Scan for the cell matching the given text and deliver its [x, y] coordinate at center. 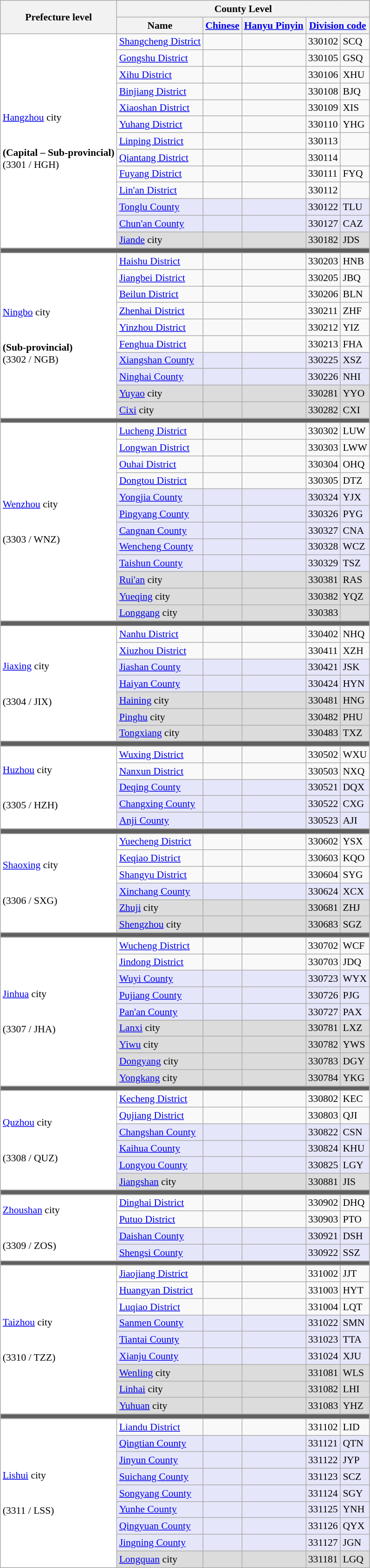
Shaoxing city (3306 / SXG) [58, 883]
330324 [323, 498]
330112 [323, 191]
Qiantang District [160, 158]
Pingyang County [160, 514]
JGN [355, 1543]
WLS [355, 1373]
330105 [323, 58]
Linping District [160, 141]
Anji County [160, 821]
YHZ [355, 1406]
PYG [355, 514]
Longwan District [160, 448]
Shengsi County [160, 1253]
330226 [323, 377]
331083 [323, 1406]
Wenling city [160, 1373]
Xiaoshan District [160, 108]
CXI [355, 410]
YJX [355, 498]
330382 [323, 596]
330305 [323, 481]
LXZ [355, 1028]
Tonglu County [160, 207]
Hangzhou city (Capital – Sub-provincial)(3301 / HGH) [58, 141]
YIZ [355, 327]
330303 [323, 448]
330922 [323, 1253]
GSQ [355, 58]
Xiuzhou District [160, 651]
330727 [323, 1012]
Lin'an District [160, 191]
DGY [355, 1062]
331081 [323, 1373]
SCQ [355, 42]
330327 [323, 531]
Nanhu District [160, 634]
TTA [355, 1340]
FHA [355, 344]
Wuyi County [160, 979]
Xihu District [160, 75]
KHU [355, 1149]
KEC [355, 1099]
331082 [323, 1389]
330106 [323, 75]
330522 [323, 804]
Haiyan County [160, 684]
BJQ [355, 91]
330127 [323, 224]
Ninghai County [160, 377]
330182 [323, 240]
Luqiao District [160, 1307]
YSX [355, 842]
Putuo District [160, 1220]
YKG [355, 1078]
Huangyan District [160, 1290]
331122 [323, 1460]
LQT [355, 1307]
WXU [355, 755]
330784 [323, 1078]
Tongxiang city [160, 733]
330110 [323, 125]
Longquan city [160, 1559]
330881 [323, 1182]
331124 [323, 1493]
Binjiang District [160, 91]
330483 [323, 733]
Jinhua city (3307 / JHA) [58, 1012]
330824 [323, 1149]
TXZ [355, 733]
CSN [355, 1132]
330521 [323, 787]
LHI [355, 1389]
Jinyun County [160, 1460]
Changxing County [160, 804]
Jiaxing city (3304 / JIX) [58, 684]
Qingtian County [160, 1444]
Yueqing city [160, 596]
Name [160, 26]
Yinzhou District [160, 327]
Fuyang District [160, 174]
JYP [355, 1460]
330114 [323, 158]
XZH [355, 651]
Qujiang District [160, 1116]
Xianju County [160, 1357]
QYX [355, 1526]
330211 [323, 311]
Quzhou city (3308 / QUZ) [58, 1140]
QJI [355, 1116]
SSZ [355, 1253]
XSZ [355, 360]
HNB [355, 262]
330381 [323, 580]
BLN [355, 294]
XIS [355, 108]
OHQ [355, 464]
331102 [323, 1427]
331127 [323, 1543]
330703 [323, 962]
Qingyuan County [160, 1526]
Daishan County [160, 1236]
Wucheng District [160, 946]
WCZ [355, 547]
330122 [323, 207]
SYG [355, 875]
330482 [323, 717]
330782 [323, 1045]
XCX [355, 891]
Haining city [160, 700]
330304 [323, 464]
YYO [355, 394]
Keqiao District [160, 858]
JSK [355, 667]
DTZ [355, 481]
SCZ [355, 1477]
CAZ [355, 224]
Sanmen County [160, 1323]
330326 [323, 514]
CXG [355, 804]
NXQ [355, 771]
330111 [323, 174]
Longyou County [160, 1165]
330402 [323, 634]
TLU [355, 207]
Wencheng County [160, 547]
Dinghai District [160, 1203]
330825 [323, 1165]
330282 [323, 410]
Yongkang city [160, 1078]
330723 [323, 979]
LID [355, 1427]
Chun'an County [160, 224]
Huzhou city (3305 / HZH) [58, 787]
330921 [323, 1236]
330329 [323, 563]
Taishun County [160, 563]
330604 [323, 875]
Yunhe County [160, 1510]
Yuecheng District [160, 842]
330502 [323, 755]
DQX [355, 787]
Ouhai District [160, 464]
330206 [323, 294]
331022 [323, 1323]
330702 [323, 946]
PJG [355, 995]
331123 [323, 1477]
Wuxing District [160, 755]
XJU [355, 1357]
Xinchang County [160, 891]
WCF [355, 946]
Yiwu city [160, 1045]
330424 [323, 684]
Yongjia County [160, 498]
RAS [355, 580]
331125 [323, 1510]
Liandu District [160, 1427]
YWS [355, 1045]
HYT [355, 1290]
331003 [323, 1290]
Haishu District [160, 262]
Shangcheng District [160, 42]
Tiantai County [160, 1340]
Lucheng District [160, 431]
Hanyu Pinyin [274, 26]
330302 [323, 431]
DHQ [355, 1203]
Songyang County [160, 1493]
NHQ [355, 634]
SGZ [355, 925]
331023 [323, 1340]
330503 [323, 771]
Cixi city [160, 410]
Zhoushan city (3309 / ZOS) [58, 1228]
Lanxi city [160, 1028]
HNG [355, 700]
330281 [323, 394]
Shengzhou city [160, 925]
KQO [355, 858]
330383 [323, 613]
WYX [355, 979]
AJI [355, 821]
330781 [323, 1028]
PHU [355, 717]
LUW [355, 431]
SGY [355, 1493]
ZHF [355, 311]
330903 [323, 1220]
Jindong District [160, 962]
330102 [323, 42]
DSH [355, 1236]
330822 [323, 1132]
330902 [323, 1203]
Pinghu city [160, 717]
YNH [355, 1510]
Fenghua District [160, 344]
331181 [323, 1559]
SMN [355, 1323]
Nanxun District [160, 771]
Pan'an County [160, 1012]
JDQ [355, 962]
Beilun District [160, 294]
JDS [355, 240]
330603 [323, 858]
330108 [323, 91]
Gongshu District [160, 58]
331004 [323, 1307]
330328 [323, 547]
Prefecture level [58, 17]
Jiangshan city [160, 1182]
330203 [323, 262]
YQZ [355, 596]
330113 [323, 141]
Dongtou District [160, 481]
HYN [355, 684]
330481 [323, 700]
330213 [323, 344]
Jiaojiang District [160, 1274]
330681 [323, 908]
330411 [323, 651]
Wenzhou city (3303 / WNZ) [58, 522]
JBQ [355, 278]
Rui'an city [160, 580]
LGQ [355, 1559]
Chinese [222, 26]
JJT [355, 1274]
Suichang County [160, 1477]
Changshan County [160, 1132]
Jingning County [160, 1543]
CNA [355, 531]
330783 [323, 1062]
330225 [323, 360]
330212 [323, 327]
Jiashan County [160, 667]
Ningbo city (Sub-provincial)(3302 / NGB) [58, 336]
330205 [323, 278]
330523 [323, 821]
Yuhang District [160, 125]
PAX [355, 1012]
331121 [323, 1444]
ZHJ [355, 908]
Kaihua County [160, 1149]
County Level [243, 9]
331024 [323, 1357]
Xiangshan County [160, 360]
Longgang city [160, 613]
Division code [338, 26]
330803 [323, 1116]
330421 [323, 667]
Lishui city (3311 / LSS) [58, 1493]
QTN [355, 1444]
Zhenhai District [160, 311]
330602 [323, 842]
330624 [323, 891]
Zhuji city [160, 908]
FYQ [355, 174]
XHU [355, 75]
TSZ [355, 563]
Taizhou city (3310 / TZZ) [58, 1340]
Jiangbei District [160, 278]
NHI [355, 377]
LGY [355, 1165]
PTO [355, 1220]
330109 [323, 108]
JIS [355, 1182]
331002 [323, 1274]
Kecheng District [160, 1099]
Yuhuan city [160, 1406]
330683 [323, 925]
Shangyu District [160, 875]
Dongyang city [160, 1062]
Yuyao city [160, 394]
330802 [323, 1099]
Jiande city [160, 240]
Deqing County [160, 787]
Cangnan County [160, 531]
Linhai city [160, 1389]
YHG [355, 125]
330726 [323, 995]
331126 [323, 1526]
Pujiang County [160, 995]
LWW [355, 448]
